Scan for the cell matching the given text and deliver its [x, y] coordinate at center. 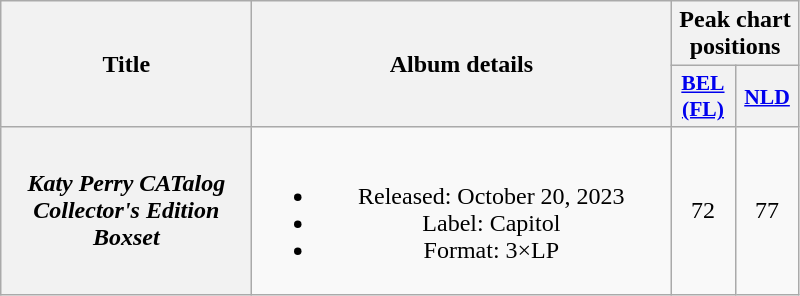
Album details [462, 64]
77 [767, 210]
BEL(FL) [703, 96]
Peak chart positions [735, 34]
Katy Perry CATalog Collector's Edition Boxset [126, 210]
Released: October 20, 2023Label: CapitolFormat: 3×LP [462, 210]
72 [703, 210]
NLD [767, 96]
Title [126, 64]
